Search for the cell housing the specified text and yield its [X, Y] center coordinate. 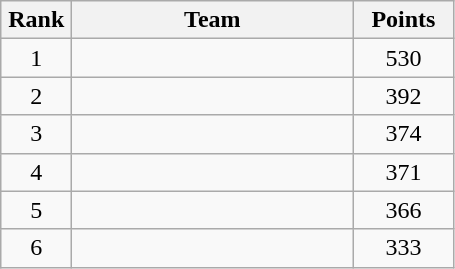
1 [36, 58]
Points [404, 20]
6 [36, 248]
374 [404, 134]
333 [404, 248]
371 [404, 172]
3 [36, 134]
4 [36, 172]
2 [36, 96]
530 [404, 58]
5 [36, 210]
Rank [36, 20]
Team [212, 20]
392 [404, 96]
366 [404, 210]
